Find where the given text appears and provide that cell's center as [X, Y] coordinate. 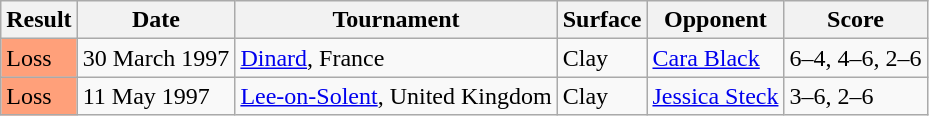
Date [156, 20]
Dinard, France [396, 58]
Surface [602, 20]
11 May 1997 [156, 96]
3–6, 2–6 [856, 96]
Cara Black [716, 58]
30 March 1997 [156, 58]
Result [39, 20]
Opponent [716, 20]
Lee-on-Solent, United Kingdom [396, 96]
Score [856, 20]
Jessica Steck [716, 96]
6–4, 4–6, 2–6 [856, 58]
Tournament [396, 20]
